Extract the [x, y] coordinate from the center of the cell holding the provided text.  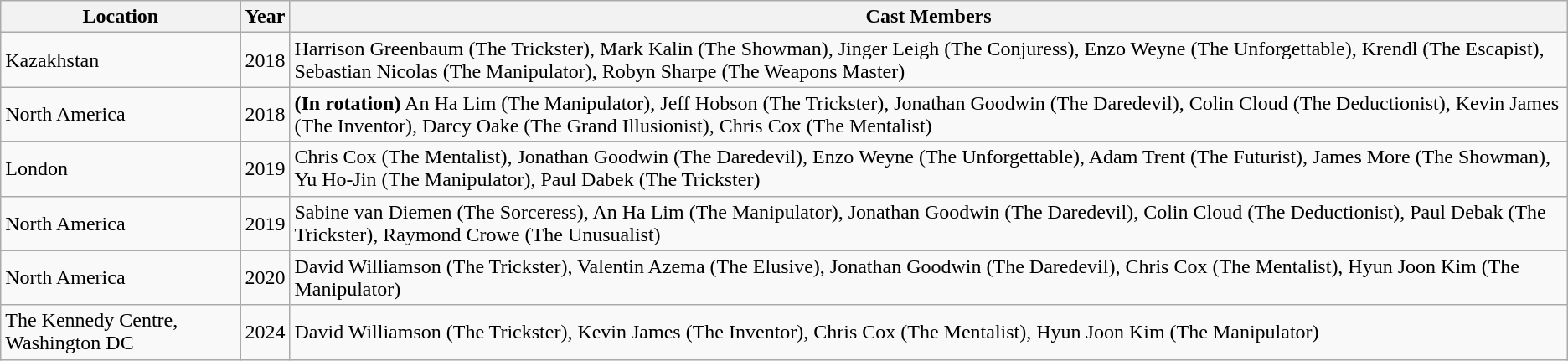
2024 [265, 332]
The Kennedy Centre, Washington DC [121, 332]
Kazakhstan [121, 60]
London [121, 169]
Location [121, 17]
David Williamson (The Trickster), Kevin James (The Inventor), Chris Cox (The Mentalist), Hyun Joon Kim (The Manipulator) [928, 332]
2020 [265, 278]
Cast Members [928, 17]
Year [265, 17]
